Capture the cell that displays the provided text and extract its (x, y) central coordinate. 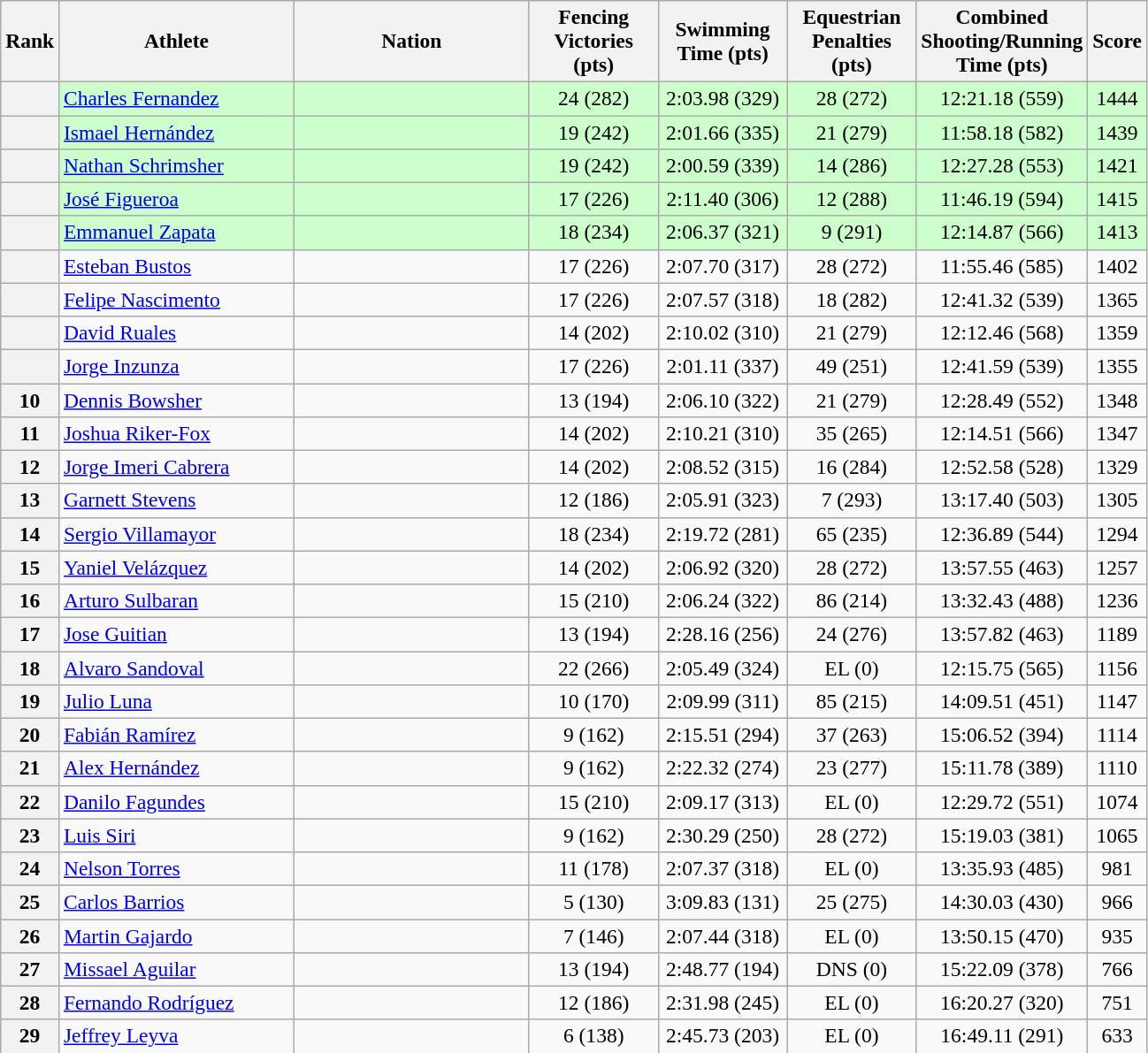
12:14.87 (566) (1002, 233)
935 (1118, 935)
12:14.51 (566) (1002, 433)
José Figueroa (177, 199)
Alvaro Sandoval (177, 668)
11 (30, 433)
19 (30, 701)
2:06.24 (322) (723, 600)
10 (30, 400)
25 (30, 902)
13:35.93 (485) (1002, 868)
22 (30, 802)
65 (235) (852, 534)
1421 (1118, 165)
2:09.17 (313) (723, 802)
Danilo Fagundes (177, 802)
1444 (1118, 98)
1415 (1118, 199)
1305 (1118, 500)
1355 (1118, 366)
633 (1118, 1036)
Fabián Ramírez (177, 735)
1413 (1118, 233)
1114 (1118, 735)
751 (1118, 1003)
2:06.37 (321) (723, 233)
Score (1118, 41)
Esteban Bustos (177, 266)
2:03.98 (329) (723, 98)
27 (30, 969)
10 (170) (593, 701)
12 (30, 467)
1347 (1118, 433)
13 (30, 500)
Combined Shooting/Running Time (pts) (1002, 41)
1156 (1118, 668)
2:10.21 (310) (723, 433)
12:21.18 (559) (1002, 98)
12:36.89 (544) (1002, 534)
14 (30, 534)
37 (263) (852, 735)
Felipe Nascimento (177, 300)
Rank (30, 41)
23 (277) (852, 768)
20 (30, 735)
24 (276) (852, 634)
21 (30, 768)
1365 (1118, 300)
2:28.16 (256) (723, 634)
18 (30, 668)
2:06.10 (322) (723, 400)
Jorge Imeri Cabrera (177, 467)
2:10.02 (310) (723, 332)
35 (265) (852, 433)
12 (288) (852, 199)
12:52.58 (528) (1002, 467)
11 (178) (593, 868)
2:19.72 (281) (723, 534)
15:11.78 (389) (1002, 768)
15:06.52 (394) (1002, 735)
1348 (1118, 400)
5 (130) (593, 902)
1329 (1118, 467)
Jose Guitian (177, 634)
7 (293) (852, 500)
9 (291) (852, 233)
1439 (1118, 132)
15:22.09 (378) (1002, 969)
13:57.55 (463) (1002, 568)
86 (214) (852, 600)
29 (30, 1036)
Equestrian Penalties (pts) (852, 41)
28 (30, 1003)
Dennis Bowsher (177, 400)
12:27.28 (553) (1002, 165)
1065 (1118, 836)
16 (284) (852, 467)
17 (30, 634)
3:09.83 (131) (723, 902)
11:46.19 (594) (1002, 199)
Jeffrey Leyva (177, 1036)
25 (275) (852, 902)
Yaniel Velázquez (177, 568)
Swimming Time (pts) (723, 41)
14:09.51 (451) (1002, 701)
2:22.32 (274) (723, 768)
2:08.52 (315) (723, 467)
1402 (1118, 266)
12:12.46 (568) (1002, 332)
Nathan Schrimsher (177, 165)
13:32.43 (488) (1002, 600)
Fencing Victories (pts) (593, 41)
2:09.99 (311) (723, 701)
1359 (1118, 332)
2:11.40 (306) (723, 199)
Carlos Barrios (177, 902)
11:58.18 (582) (1002, 132)
981 (1118, 868)
49 (251) (852, 366)
14:30.03 (430) (1002, 902)
13:57.82 (463) (1002, 634)
2:31.98 (245) (723, 1003)
16:20.27 (320) (1002, 1003)
23 (30, 836)
2:06.92 (320) (723, 568)
2:48.77 (194) (723, 969)
2:30.29 (250) (723, 836)
2:01.66 (335) (723, 132)
Ismael Hernández (177, 132)
Emmanuel Zapata (177, 233)
24 (30, 868)
Fernando Rodríguez (177, 1003)
2:01.11 (337) (723, 366)
15 (30, 568)
Alex Hernández (177, 768)
2:07.57 (318) (723, 300)
1294 (1118, 534)
Martin Gajardo (177, 935)
6 (138) (593, 1036)
1236 (1118, 600)
2:07.44 (318) (723, 935)
766 (1118, 969)
Luis Siri (177, 836)
2:05.49 (324) (723, 668)
13:17.40 (503) (1002, 500)
14 (286) (852, 165)
Sergio Villamayor (177, 534)
DNS (0) (852, 969)
16 (30, 600)
2:07.70 (317) (723, 266)
12:15.75 (565) (1002, 668)
13:50.15 (470) (1002, 935)
Nelson Torres (177, 868)
2:00.59 (339) (723, 165)
1257 (1118, 568)
1110 (1118, 768)
2:07.37 (318) (723, 868)
22 (266) (593, 668)
Nation (411, 41)
Athlete (177, 41)
26 (30, 935)
2:05.91 (323) (723, 500)
85 (215) (852, 701)
Charles Fernandez (177, 98)
12:29.72 (551) (1002, 802)
1147 (1118, 701)
12:41.32 (539) (1002, 300)
18 (282) (852, 300)
15:19.03 (381) (1002, 836)
7 (146) (593, 935)
24 (282) (593, 98)
11:55.46 (585) (1002, 266)
Joshua Riker-Fox (177, 433)
2:15.51 (294) (723, 735)
David Ruales (177, 332)
Garnett Stevens (177, 500)
12:41.59 (539) (1002, 366)
12:28.49 (552) (1002, 400)
1189 (1118, 634)
2:45.73 (203) (723, 1036)
966 (1118, 902)
16:49.11 (291) (1002, 1036)
Arturo Sulbaran (177, 600)
Missael Aguilar (177, 969)
Julio Luna (177, 701)
1074 (1118, 802)
Jorge Inzunza (177, 366)
